Determine the [X, Y] coordinate at the center of the cell enclosing the given text.  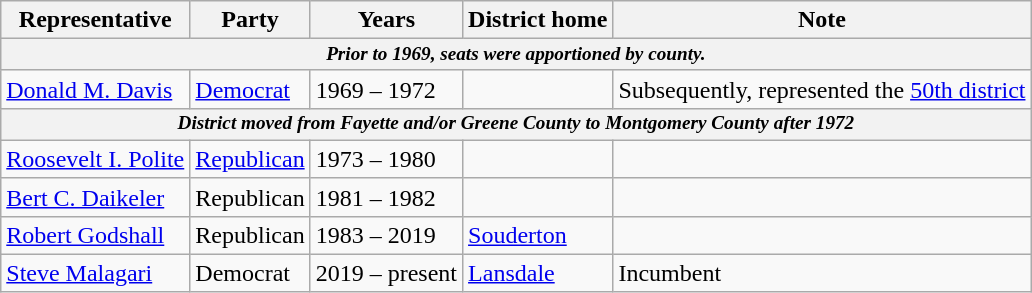
Note [822, 20]
Bert C. Daikeler [96, 197]
1981 – 1982 [386, 197]
2019 – present [386, 273]
1973 – 1980 [386, 159]
1983 – 2019 [386, 235]
District moved from Fayette and/or Greene County to Montgomery County after 1972 [516, 125]
Roosevelt I. Polite [96, 159]
Representative [96, 20]
Subsequently, represented the 50th district [822, 89]
District home [538, 20]
1969 – 1972 [386, 89]
Party [250, 20]
Prior to 1969, seats were apportioned by county. [516, 55]
Donald M. Davis [96, 89]
Robert Godshall [96, 235]
Years [386, 20]
Incumbent [822, 273]
Souderton [538, 235]
Lansdale [538, 273]
Steve Malagari [96, 273]
